Return the (x, y) coordinate for the center point of the cell that contains the specified text.  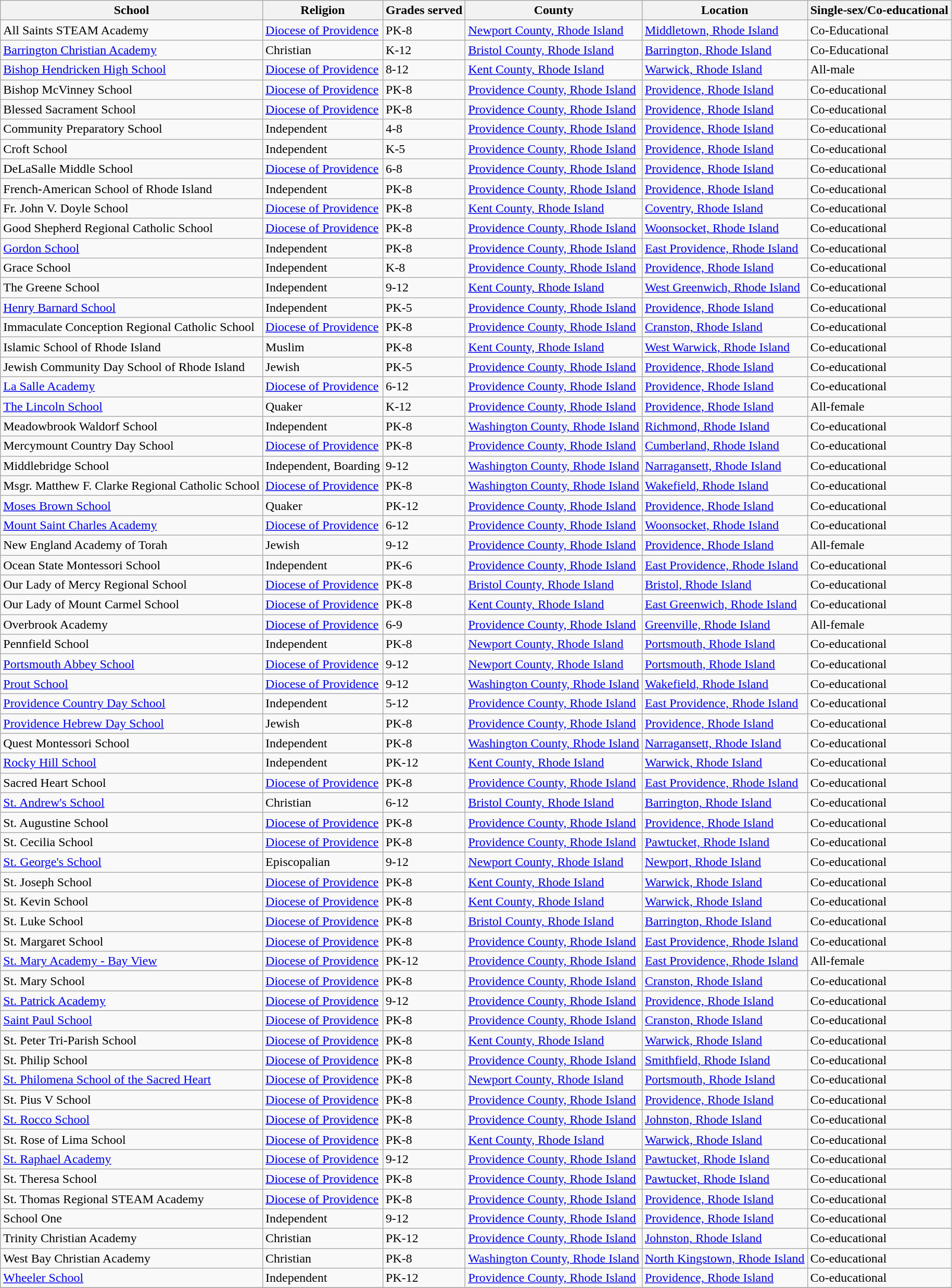
Middletown, Rhode Island (725, 30)
Independent, Boarding (323, 466)
St. Patrick Academy (132, 1001)
North Kingstown, Rhode Island (725, 1258)
Coventry, Rhode Island (725, 208)
Grades served (424, 10)
St. Rose of Lima School (132, 1139)
Islamic School of Rhode Island (132, 347)
Rocky Hill School (132, 763)
West Bay Christian Academy (132, 1258)
Greenville, Rhode Island (725, 624)
Mount Saint Charles Academy (132, 525)
West Greenwich, Rhode Island (725, 288)
Our Lady of Mount Carmel School (132, 605)
Richmond, Rhode Island (725, 426)
St. George's School (132, 862)
K-8 (424, 268)
6-9 (424, 624)
Providence Country Day School (132, 704)
St. Philip School (132, 1060)
Mercymount Country Day School (132, 446)
St. Theresa School (132, 1179)
St. Mary School (132, 981)
Good Shepherd Regional Catholic School (132, 228)
Episcopalian (323, 862)
Bristol, Rhode Island (725, 585)
Bishop Hendricken High School (132, 70)
Our Lady of Mercy Regional School (132, 585)
Pennfield School (132, 644)
Blessed Sacrament School (132, 109)
4-8 (424, 129)
Newport, Rhode Island (725, 862)
Gordon School (132, 248)
All Saints STEAM Academy (132, 30)
School (132, 10)
Cumberland, Rhode Island (725, 446)
Middlebridge School (132, 466)
Henry Barnard School (132, 308)
St. Kevin School (132, 902)
Religion (323, 10)
6-8 (424, 169)
Croft School (132, 149)
Barrington Christian Academy (132, 50)
St. Rocco School (132, 1119)
St. Pius V School (132, 1100)
Smithfield, Rhode Island (725, 1060)
Portsmouth Abbey School (132, 664)
Ocean State Montessori School (132, 565)
5-12 (424, 704)
St. Cecilia School (132, 842)
8-12 (424, 70)
West Warwick, Rhode Island (725, 347)
The Lincoln School (132, 406)
Community Preparatory School (132, 129)
Sacred Heart School (132, 783)
School One (132, 1219)
St. Luke School (132, 922)
Grace School (132, 268)
Trinity Christian Academy (132, 1239)
All-male (879, 70)
Immaculate Conception Regional Catholic School (132, 327)
St. Philomena School of the Sacred Heart (132, 1080)
St. Raphael Academy (132, 1159)
Meadowbrook Waldorf School (132, 426)
PK-6 (424, 565)
DeLaSalle Middle School (132, 169)
Jewish Community Day School of Rhode Island (132, 367)
St. Thomas Regional STEAM Academy (132, 1198)
Providence Hebrew Day School (132, 723)
St. Margaret School (132, 941)
Single-sex/Co-educational (879, 10)
Bishop McVinney School (132, 90)
St. Andrew's School (132, 802)
County (554, 10)
New England Academy of Torah (132, 545)
The Greene School (132, 288)
French-American School of Rhode Island (132, 188)
Msgr. Matthew F. Clarke Regional Catholic School (132, 486)
East Greenwich, Rhode Island (725, 605)
Overbrook Academy (132, 624)
St. Peter Tri-Parish School (132, 1040)
Wheeler School (132, 1278)
St. Mary Academy - Bay View (132, 961)
Saint Paul School (132, 1021)
La Salle Academy (132, 387)
Fr. John V. Doyle School (132, 208)
Location (725, 10)
Moses Brown School (132, 505)
St. Joseph School (132, 882)
Prout School (132, 684)
K-5 (424, 149)
Muslim (323, 347)
St. Augustine School (132, 822)
Quest Montessori School (132, 743)
